Extract the (x, y) coordinate from the center of the cell holding the provided text.  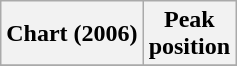
Chart (2006) (72, 34)
Peakposition (189, 34)
